Identify which cell holds the provided text, then report its (x, y) central coordinate. 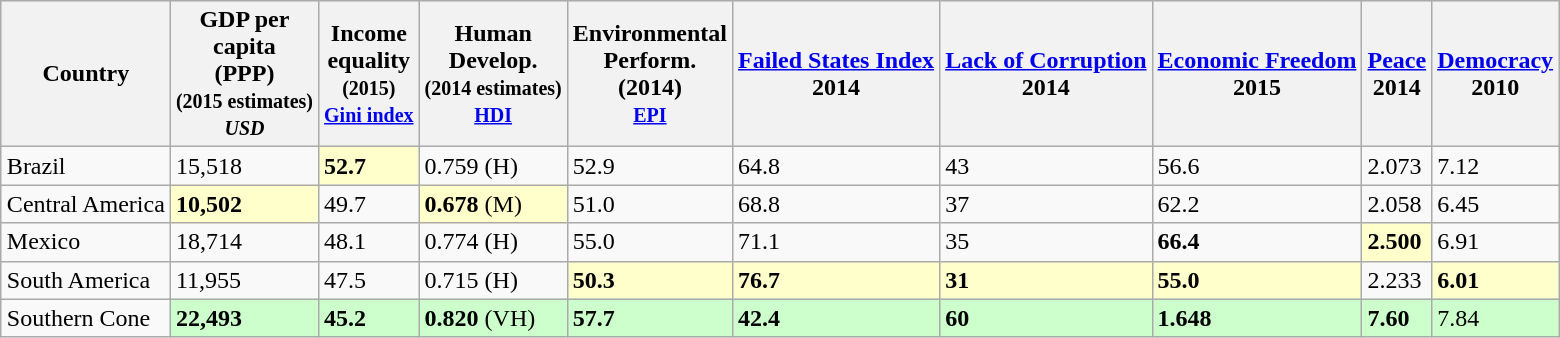
2.500 (1397, 242)
51.0 (650, 204)
0.820 (VH) (493, 318)
0.715 (H) (493, 280)
GDP percapita(PPP)(2015 estimates)USD (244, 74)
7.60 (1397, 318)
57.7 (650, 318)
Central America (86, 204)
50.3 (650, 280)
37 (1046, 204)
49.7 (370, 204)
2.233 (1397, 280)
52.9 (650, 166)
47.5 (370, 280)
Democracy2010 (1496, 74)
2.058 (1397, 204)
Incomeequality(2015)Gini index (370, 74)
18,714 (244, 242)
1.648 (1257, 318)
Environmental Perform.(2014)EPI (650, 74)
66.4 (1257, 242)
48.1 (370, 242)
Peace2014 (1397, 74)
0.678 (M) (493, 204)
52.7 (370, 166)
10,502 (244, 204)
South America (86, 280)
Country (86, 74)
7.84 (1496, 318)
0.759 (H) (493, 166)
45.2 (370, 318)
11,955 (244, 280)
Human Develop.(2014 estimates)HDI (493, 74)
Economic Freedom2015 (1257, 74)
68.8 (836, 204)
Southern Cone (86, 318)
Failed States Index2014 (836, 74)
15,518 (244, 166)
35 (1046, 242)
22,493 (244, 318)
6.45 (1496, 204)
Lack of Corruption 2014 (1046, 74)
Mexico (86, 242)
0.774 (H) (493, 242)
56.6 (1257, 166)
76.7 (836, 280)
31 (1046, 280)
2.073 (1397, 166)
62.2 (1257, 204)
64.8 (836, 166)
6.01 (1496, 280)
7.12 (1496, 166)
42.4 (836, 318)
6.91 (1496, 242)
43 (1046, 166)
60 (1046, 318)
Brazil (86, 166)
71.1 (836, 242)
